Detect which cell encompasses the target text, then output its (x, y) center coordinate. 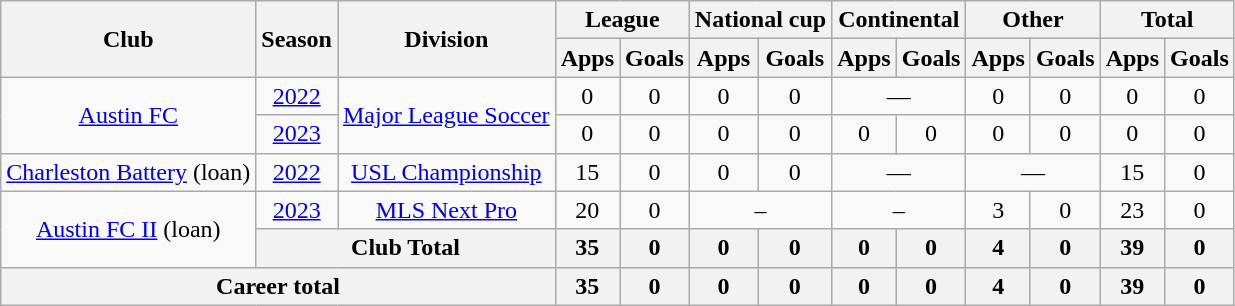
Total (1167, 20)
MLS Next Pro (447, 210)
Club (128, 39)
Major League Soccer (447, 115)
Division (447, 39)
Other (1033, 20)
Career total (278, 286)
Club Total (406, 248)
Continental (899, 20)
3 (998, 210)
20 (587, 210)
Season (297, 39)
Austin FC (128, 115)
23 (1132, 210)
League (622, 20)
Austin FC II (loan) (128, 229)
USL Championship (447, 172)
Charleston Battery (loan) (128, 172)
National cup (760, 20)
